Return the [X, Y] coordinate for the center point of the cell that contains the specified text.  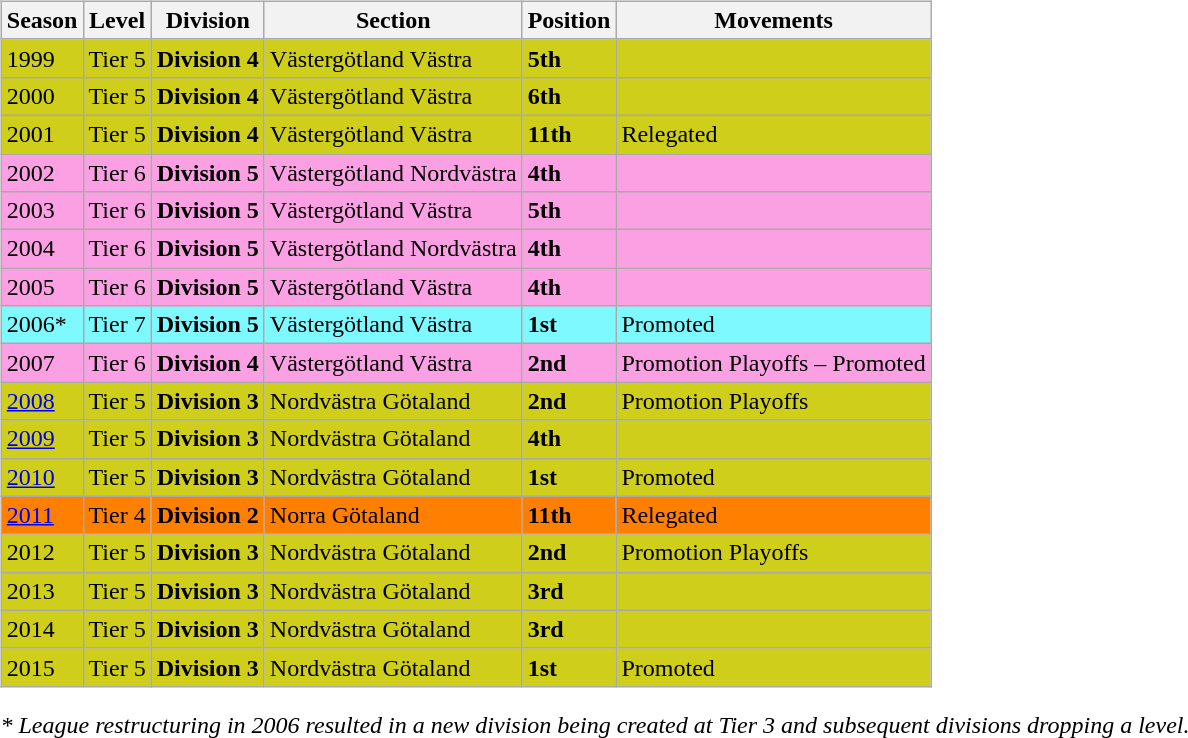
2007 [42, 363]
Tier 7 [117, 325]
2004 [42, 249]
2005 [42, 287]
Tier 4 [117, 515]
2001 [42, 134]
Section [393, 20]
Promotion Playoffs – Promoted [774, 363]
2006* [42, 325]
Division 2 [208, 515]
Norra Götaland [393, 515]
2010 [42, 477]
2000 [42, 96]
2015 [42, 667]
2013 [42, 591]
2009 [42, 439]
Season [42, 20]
Movements [774, 20]
2003 [42, 211]
Position [569, 20]
2014 [42, 629]
Level [117, 20]
2012 [42, 553]
2002 [42, 173]
Division [208, 20]
1999 [42, 58]
2011 [42, 515]
2008 [42, 401]
6th [569, 96]
